Find where the given text appears and provide that cell's center as (x, y) coordinate. 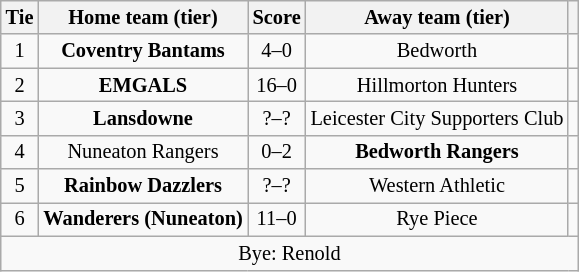
4–0 (277, 51)
2 (20, 85)
3 (20, 118)
Bye: Renold (290, 253)
Nuneaton Rangers (142, 152)
Hillmorton Hunters (438, 85)
Wanderers (Nuneaton) (142, 219)
Coventry Bantams (142, 51)
16–0 (277, 85)
Home team (tier) (142, 17)
Rainbow Dazzlers (142, 186)
11–0 (277, 219)
4 (20, 152)
Western Athletic (438, 186)
5 (20, 186)
1 (20, 51)
Rye Piece (438, 219)
EMGALS (142, 85)
Lansdowne (142, 118)
0–2 (277, 152)
Tie (20, 17)
6 (20, 219)
Bedworth (438, 51)
Away team (tier) (438, 17)
Leicester City Supporters Club (438, 118)
Bedworth Rangers (438, 152)
Score (277, 17)
